Identify which cell holds the provided text, then report its (X, Y) central coordinate. 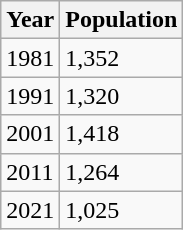
1,418 (122, 134)
Population (122, 20)
2001 (30, 134)
1991 (30, 96)
1,352 (122, 58)
Year (30, 20)
2021 (30, 210)
1,320 (122, 96)
1,264 (122, 172)
1981 (30, 58)
2011 (30, 172)
1,025 (122, 210)
